From the cell containing the given text, extract its center point as [X, Y] coordinate. 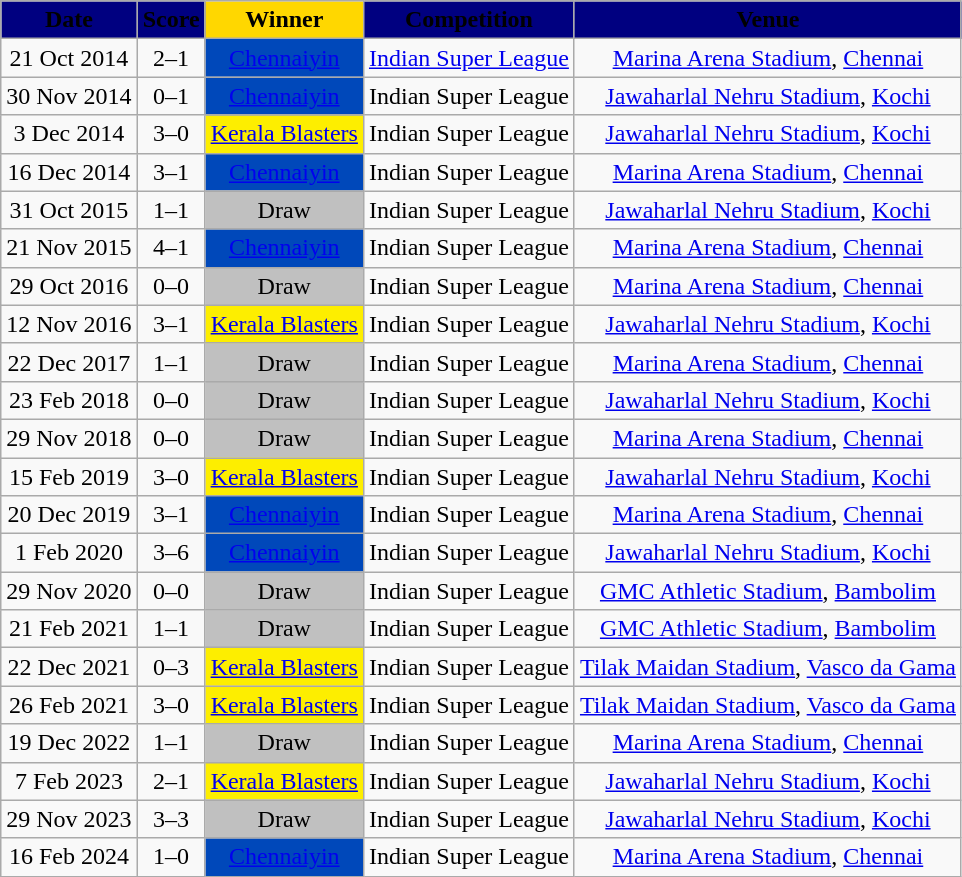
30 Nov 2014 [69, 96]
20 Dec 2019 [69, 515]
23 Feb 2018 [69, 400]
Winner [284, 20]
29 Nov 2020 [69, 591]
22 Dec 2017 [69, 362]
26 Feb 2021 [69, 705]
3–6 [171, 553]
29 Oct 2016 [69, 286]
4–1 [171, 248]
3–3 [171, 819]
15 Feb 2019 [69, 477]
Date [69, 20]
Competition [468, 20]
22 Dec 2021 [69, 667]
21 Feb 2021 [69, 629]
1 Feb 2020 [69, 553]
29 Nov 2018 [69, 438]
Score [171, 20]
29 Nov 2023 [69, 819]
16 Dec 2014 [69, 172]
21 Oct 2014 [69, 58]
7 Feb 2023 [69, 781]
31 Oct 2015 [69, 210]
19 Dec 2022 [69, 743]
Venue [768, 20]
12 Nov 2016 [69, 324]
16 Feb 2024 [69, 857]
21 Nov 2015 [69, 248]
0–1 [171, 96]
0–3 [171, 667]
3 Dec 2014 [69, 134]
1–0 [171, 857]
